Return the [x, y] coordinate for the center point of the cell that contains the specified text.  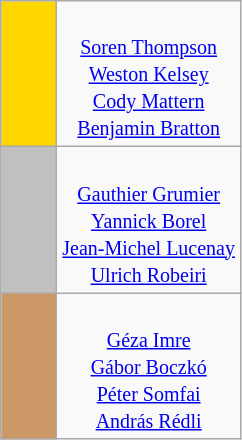
Gauthier GrumierYannick BorelJean-Michel LucenayUlrich Robeiri [149, 220]
Géza ImreGábor BoczkóPéter SomfaiAndrás Rédli [149, 366]
Soren ThompsonWeston KelseyCody MatternBenjamin Bratton [149, 74]
